Find where the given text appears and provide that cell's center as [X, Y] coordinate. 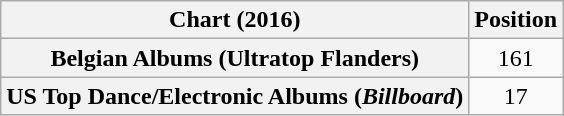
17 [516, 96]
Position [516, 20]
Belgian Albums (Ultratop Flanders) [235, 58]
161 [516, 58]
Chart (2016) [235, 20]
US Top Dance/Electronic Albums (Billboard) [235, 96]
